Output the (x, y) coordinate of the center of the cell containing the given text.  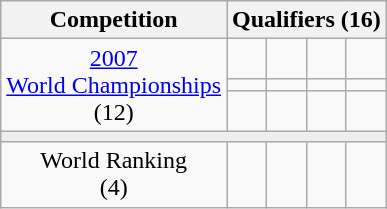
2007 World Championships (12) (114, 85)
Competition (114, 20)
Qualifiers (16) (307, 20)
World Ranking (4) (114, 174)
